Find where the given text appears and provide that cell's center as [X, Y] coordinate. 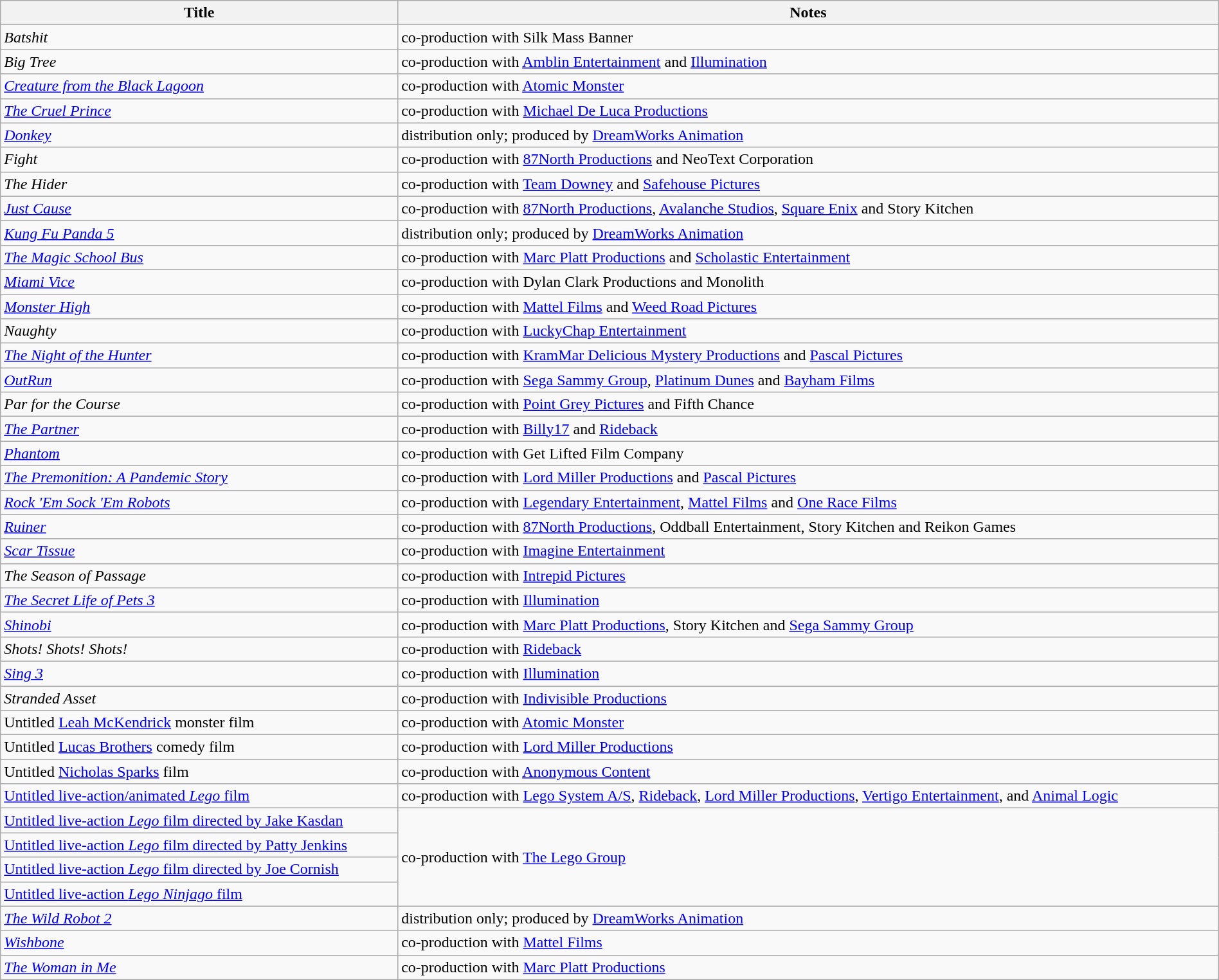
Sing 3 [199, 673]
Batshit [199, 37]
co-production with Mattel Films and Weed Road Pictures [809, 307]
co-production with Indivisible Productions [809, 698]
Shots! Shots! Shots! [199, 649]
co-production with Lord Miller Productions [809, 747]
co-production with Dylan Clark Productions and Monolith [809, 282]
co-production with 87North Productions, Oddball Entertainment, Story Kitchen and Reikon Games [809, 527]
co-production with Rideback [809, 649]
The Magic School Bus [199, 257]
co-production with Marc Platt Productions [809, 967]
co-production with Lego System A/S, Rideback, Lord Miller Productions, Vertigo Entertainment, and Animal Logic [809, 796]
The Premonition: A Pandemic Story [199, 478]
Wishbone [199, 943]
Creature from the Black Lagoon [199, 86]
The Season of Passage [199, 576]
OutRun [199, 380]
co-production with Amblin Entertainment and Illumination [809, 62]
Kung Fu Panda 5 [199, 233]
co-production with KramMar Delicious Mystery Productions and Pascal Pictures [809, 356]
The Cruel Prince [199, 111]
Untitled live-action/animated Lego film [199, 796]
The Wild Robot 2 [199, 918]
The Partner [199, 429]
co-production with Sega Sammy Group, Platinum Dunes and Bayham Films [809, 380]
Monster High [199, 307]
co-production with 87North Productions, Avalanche Studios, Square Enix and Story Kitchen [809, 208]
Untitled live-action Lego film directed by Jake Kasdan [199, 821]
Donkey [199, 135]
co-production with LuckyChap Entertainment [809, 331]
co-production with Anonymous Content [809, 772]
Just Cause [199, 208]
Untitled live-action Lego film directed by Joe Cornish [199, 869]
Untitled Lucas Brothers comedy film [199, 747]
The Hider [199, 184]
Rock 'Em Sock 'Em Robots [199, 502]
co-production with Imagine Entertainment [809, 551]
co-production with Marc Platt Productions, Story Kitchen and Sega Sammy Group [809, 624]
Big Tree [199, 62]
The Secret Life of Pets 3 [199, 600]
The Night of the Hunter [199, 356]
co-production with Michael De Luca Productions [809, 111]
co-production with Get Lifted Film Company [809, 453]
co-production with Intrepid Pictures [809, 576]
co-production with Legendary Entertainment, Mattel Films and One Race Films [809, 502]
Phantom [199, 453]
Untitled Leah McKendrick monster film [199, 723]
Title [199, 13]
Fight [199, 159]
Untitled live-action Lego film directed by Patty Jenkins [199, 845]
Ruiner [199, 527]
co-production with The Lego Group [809, 857]
co-production with Silk Mass Banner [809, 37]
The Woman in Me [199, 967]
co-production with 87North Productions and NeoText Corporation [809, 159]
Stranded Asset [199, 698]
co-production with Billy17 and Rideback [809, 429]
Naughty [199, 331]
co-production with Team Downey and Safehouse Pictures [809, 184]
Notes [809, 13]
co-production with Marc Platt Productions and Scholastic Entertainment [809, 257]
Shinobi [199, 624]
co-production with Mattel Films [809, 943]
Untitled live-action Lego Ninjago film [199, 894]
co-production with Point Grey Pictures and Fifth Chance [809, 404]
Untitled Nicholas Sparks film [199, 772]
Miami Vice [199, 282]
co-production with Lord Miller Productions and Pascal Pictures [809, 478]
Scar Tissue [199, 551]
Par for the Course [199, 404]
